Find where the given text appears and provide that cell's center as (X, Y) coordinate. 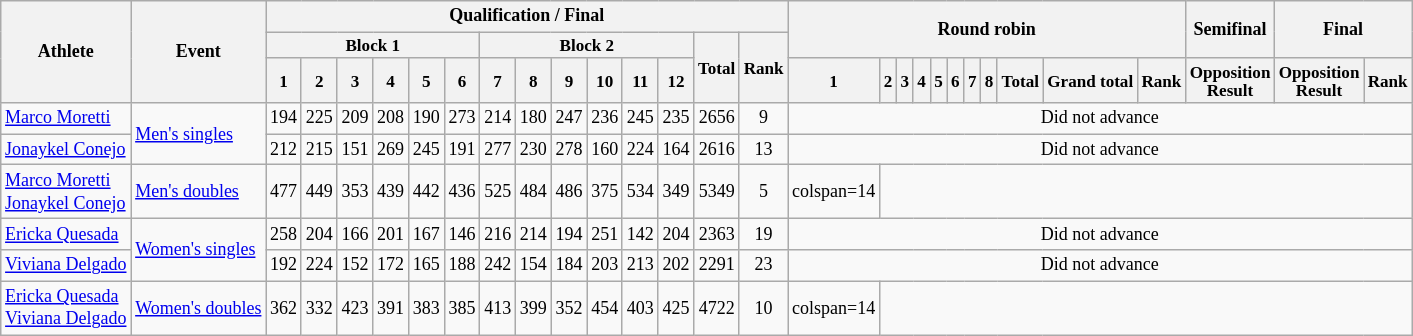
442 (426, 192)
172 (391, 266)
2291 (717, 266)
235 (676, 118)
209 (355, 118)
165 (426, 266)
Women's singles (198, 250)
436 (462, 192)
Block 1 (373, 45)
213 (640, 266)
352 (569, 308)
353 (355, 192)
23 (763, 266)
164 (676, 150)
Viviana Delgado (66, 266)
215 (319, 150)
332 (319, 308)
Round robin (987, 30)
152 (355, 266)
273 (462, 118)
216 (498, 234)
Men's doubles (198, 192)
Marco MorettiJonaykel Conejo (66, 192)
19 (763, 234)
Final (1344, 30)
454 (605, 308)
375 (605, 192)
525 (498, 192)
160 (605, 150)
230 (533, 150)
188 (462, 266)
Event (198, 52)
413 (498, 308)
184 (569, 266)
192 (284, 266)
269 (391, 150)
5349 (717, 192)
191 (462, 150)
154 (533, 266)
391 (391, 308)
486 (569, 192)
383 (426, 308)
4722 (717, 308)
142 (640, 234)
202 (676, 266)
2616 (717, 150)
258 (284, 234)
449 (319, 192)
Men's singles (198, 134)
203 (605, 266)
349 (676, 192)
278 (569, 150)
423 (355, 308)
13 (763, 150)
180 (533, 118)
12 (676, 80)
236 (605, 118)
201 (391, 234)
Semifinal (1230, 30)
146 (462, 234)
425 (676, 308)
277 (498, 150)
Ericka QuesadaViviana Delgado (66, 308)
247 (569, 118)
399 (533, 308)
251 (605, 234)
Women's doubles (198, 308)
2363 (717, 234)
212 (284, 150)
Jonaykel Conejo (66, 150)
Marco Moretti (66, 118)
242 (498, 266)
190 (426, 118)
Grand total (1090, 80)
225 (319, 118)
439 (391, 192)
477 (284, 192)
11 (640, 80)
166 (355, 234)
2656 (717, 118)
403 (640, 308)
Qualification / Final (527, 16)
151 (355, 150)
385 (462, 308)
362 (284, 308)
484 (533, 192)
Athlete (66, 52)
Block 2 (587, 45)
208 (391, 118)
534 (640, 192)
167 (426, 234)
Ericka Quesada (66, 234)
